Output the [x, y] coordinate of the center of the cell containing the given text.  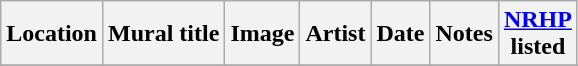
Notes [464, 34]
Artist [336, 34]
Mural title [163, 34]
Image [262, 34]
Date [400, 34]
NRHPlisted [538, 34]
Location [52, 34]
